Capture the cell that displays the provided text and extract its (x, y) central coordinate. 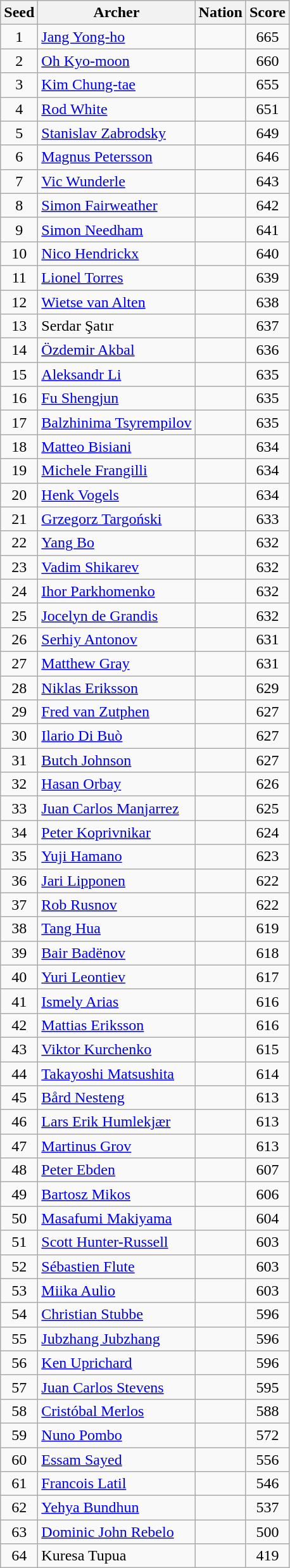
26 (19, 639)
Yuri Leontiev (117, 977)
27 (19, 663)
9 (19, 229)
607 (267, 1170)
Kuresa Tupua (117, 1556)
Vic Wunderle (117, 181)
Hasan Orbay (117, 784)
Jubzhang Jubzhang (117, 1339)
Juan Carlos Stevens (117, 1387)
12 (19, 302)
17 (19, 423)
46 (19, 1122)
655 (267, 85)
Magnus Petersson (117, 157)
63 (19, 1532)
Serhiy Antonov (117, 639)
54 (19, 1315)
Grzegorz Targoński (117, 519)
Oh Kyo-moon (117, 61)
45 (19, 1098)
2 (19, 61)
623 (267, 857)
Cristóbal Merlos (117, 1411)
Masafumi Makiyama (117, 1218)
Essam Sayed (117, 1459)
Juan Carlos Manjarrez (117, 808)
618 (267, 953)
Fu Shengjun (117, 398)
38 (19, 929)
31 (19, 760)
15 (19, 374)
Tang Hua (117, 929)
43 (19, 1049)
18 (19, 447)
40 (19, 977)
24 (19, 591)
Simon Fairweather (117, 205)
665 (267, 37)
Butch Johnson (117, 760)
Archer (117, 13)
Fred van Zutphen (117, 712)
14 (19, 350)
Rob Rusnov (117, 905)
7 (19, 181)
Sébastien Flute (117, 1266)
Peter Ebden (117, 1170)
537 (267, 1508)
556 (267, 1459)
646 (267, 157)
642 (267, 205)
Balzhinima Tsyrempilov (117, 423)
638 (267, 302)
595 (267, 1387)
Niklas Eriksson (117, 687)
51 (19, 1242)
Ken Uprichard (117, 1363)
Jari Lipponen (117, 881)
21 (19, 519)
Christian Stubbe (117, 1315)
36 (19, 881)
5 (19, 133)
Özdemir Akbal (117, 350)
637 (267, 326)
44 (19, 1074)
Lars Erik Humlekjær (117, 1122)
48 (19, 1170)
588 (267, 1411)
Martinus Grov (117, 1146)
62 (19, 1508)
633 (267, 519)
11 (19, 277)
8 (19, 205)
639 (267, 277)
Aleksandr Li (117, 374)
Yuji Hamano (117, 857)
22 (19, 543)
Bård Nesteng (117, 1098)
Peter Koprivnikar (117, 832)
Stanislav Zabrodsky (117, 133)
649 (267, 133)
42 (19, 1025)
614 (267, 1074)
Michele Frangilli (117, 471)
Mattias Eriksson (117, 1025)
419 (267, 1556)
636 (267, 350)
660 (267, 61)
59 (19, 1435)
61 (19, 1484)
19 (19, 471)
28 (19, 687)
Jocelyn de Grandis (117, 615)
6 (19, 157)
615 (267, 1049)
34 (19, 832)
500 (267, 1532)
Takayoshi Matsushita (117, 1074)
60 (19, 1459)
624 (267, 832)
Vadim Shikarev (117, 567)
619 (267, 929)
Seed (19, 13)
643 (267, 181)
Wietse van Alten (117, 302)
50 (19, 1218)
58 (19, 1411)
629 (267, 687)
Bair Badënov (117, 953)
Bartosz Mikos (117, 1194)
641 (267, 229)
41 (19, 1001)
606 (267, 1194)
Miika Aulio (117, 1291)
32 (19, 784)
23 (19, 567)
Yehya Bundhun (117, 1508)
546 (267, 1484)
56 (19, 1363)
1 (19, 37)
Matteo Bisiani (117, 447)
4 (19, 109)
30 (19, 736)
Dominic John Rebelo (117, 1532)
Rod White (117, 109)
Nico Hendrickx (117, 253)
35 (19, 857)
572 (267, 1435)
Jang Yong-ho (117, 37)
626 (267, 784)
64 (19, 1556)
Kim Chung-tae (117, 85)
Henk Vogels (117, 495)
49 (19, 1194)
Francois Latil (117, 1484)
37 (19, 905)
10 (19, 253)
Serdar Şatır (117, 326)
13 (19, 326)
Ilario Di Buò (117, 736)
Ismely Arias (117, 1001)
651 (267, 109)
25 (19, 615)
55 (19, 1339)
Nation (220, 13)
Yang Bo (117, 543)
Lionel Torres (117, 277)
604 (267, 1218)
Scott Hunter-Russell (117, 1242)
617 (267, 977)
39 (19, 953)
Score (267, 13)
Matthew Gray (117, 663)
Simon Needham (117, 229)
20 (19, 495)
3 (19, 85)
53 (19, 1291)
Ihor Parkhomenko (117, 591)
Nuno Pombo (117, 1435)
33 (19, 808)
47 (19, 1146)
29 (19, 712)
640 (267, 253)
16 (19, 398)
57 (19, 1387)
Viktor Kurchenko (117, 1049)
625 (267, 808)
52 (19, 1266)
